Provide the (x, y) coordinate of the cell's center where the given text is located.  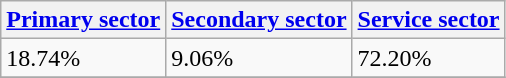
9.06% (259, 58)
Primary sector (84, 20)
Secondary sector (259, 20)
Service sector (428, 20)
72.20% (428, 58)
18.74% (84, 58)
